Scan for the cell matching the given text and deliver its [X, Y] coordinate at center. 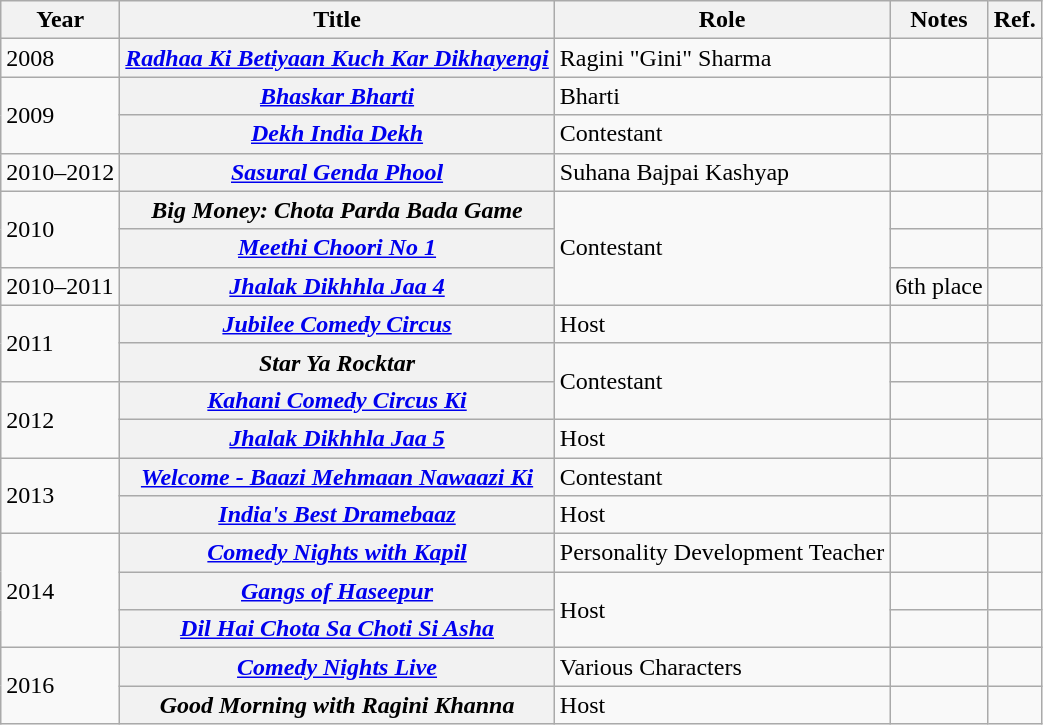
Ref. [1014, 20]
Title [337, 20]
Kahani Comedy Circus Ki [337, 400]
Ragini "Gini" Sharma [722, 58]
Dil Hai Chota Sa Choti Si Asha [337, 629]
2008 [60, 58]
6th place [939, 286]
2012 [60, 419]
Comedy Nights Live [337, 667]
Sasural Genda Phool [337, 172]
Bhaskar Bharti [337, 96]
Good Morning with Ragini Khanna [337, 705]
Personality Development Teacher [722, 553]
Welcome - Baazi Mehmaan Nawaazi Ki [337, 477]
Suhana Bajpai Kashyap [722, 172]
Big Money: Chota Parda Bada Game [337, 210]
Gangs of Haseepur [337, 591]
Jhalak Dikhhla Jaa 5 [337, 438]
Radhaa Ki Betiyaan Kuch Kar Dikhayengi [337, 58]
Meethi Choori No 1 [337, 248]
2010–2012 [60, 172]
2010–2011 [60, 286]
Jubilee Comedy Circus [337, 324]
Jhalak Dikhhla Jaa 4 [337, 286]
2013 [60, 496]
India's Best Dramebaaz [337, 515]
2009 [60, 115]
Role [722, 20]
Bharti [722, 96]
2010 [60, 229]
Comedy Nights with Kapil [337, 553]
2016 [60, 686]
Dekh India Dekh [337, 134]
Year [60, 20]
Various Characters [722, 667]
Notes [939, 20]
2011 [60, 343]
Star Ya Rocktar [337, 362]
2014 [60, 591]
